Locate the cell with the specified text and output its [x, y] center coordinate. 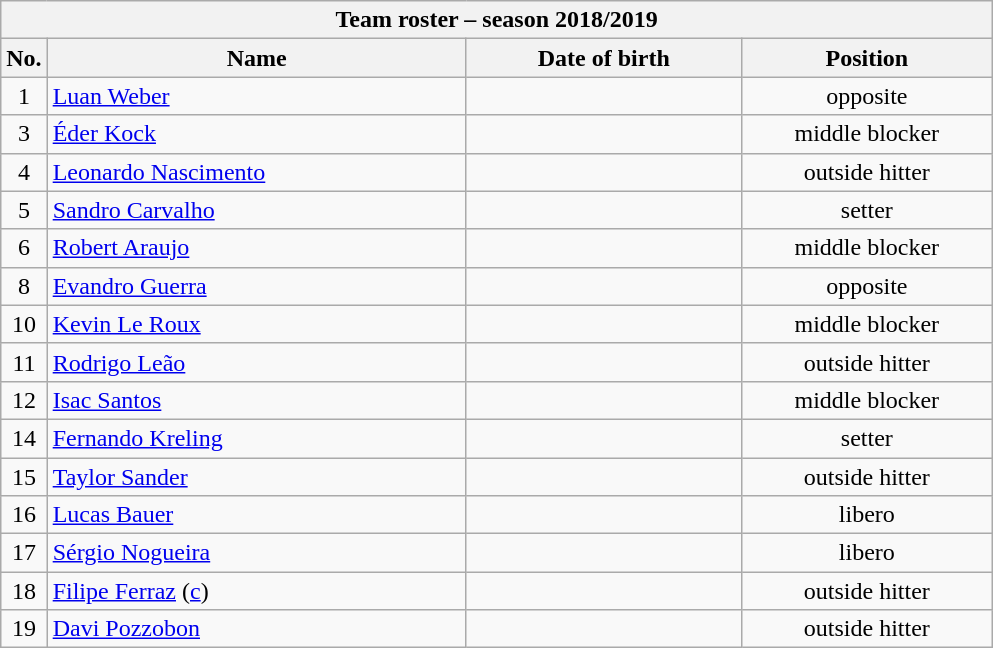
14 [24, 438]
19 [24, 629]
11 [24, 362]
Sandro Carvalho [256, 210]
18 [24, 591]
8 [24, 286]
1 [24, 96]
Leonardo Nascimento [256, 172]
Robert Araujo [256, 248]
Name [256, 58]
Davi Pozzobon [256, 629]
Éder Kock [256, 134]
Sérgio Nogueira [256, 553]
15 [24, 477]
Date of birth [604, 58]
Taylor Sander [256, 477]
16 [24, 515]
Fernando Kreling [256, 438]
5 [24, 210]
No. [24, 58]
Luan Weber [256, 96]
Kevin Le Roux [256, 324]
6 [24, 248]
3 [24, 134]
Team roster – season 2018/2019 [497, 20]
12 [24, 400]
Evandro Guerra [256, 286]
Rodrigo Leão [256, 362]
17 [24, 553]
4 [24, 172]
Filipe Ferraz (c) [256, 591]
Isac Santos [256, 400]
Position [866, 58]
10 [24, 324]
Lucas Bauer [256, 515]
